Return the [x, y] coordinate for the center point of the cell that contains the specified text.  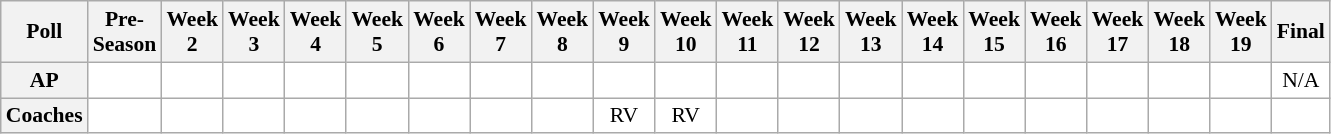
N/A [1301, 80]
Week8 [562, 32]
AP [44, 80]
Week10 [686, 32]
Final [1301, 32]
Week13 [871, 32]
Week18 [1179, 32]
Week16 [1056, 32]
Week4 [316, 32]
Week19 [1241, 32]
Week5 [377, 32]
Pre-Season [125, 32]
Week9 [624, 32]
Week17 [1118, 32]
Week14 [933, 32]
Poll [44, 32]
Coaches [44, 116]
Week11 [748, 32]
Week7 [501, 32]
Week2 [192, 32]
Week6 [439, 32]
Week15 [994, 32]
Week12 [809, 32]
Week3 [254, 32]
